Provide the (x, y) coordinate of the cell's center where the given text is located.  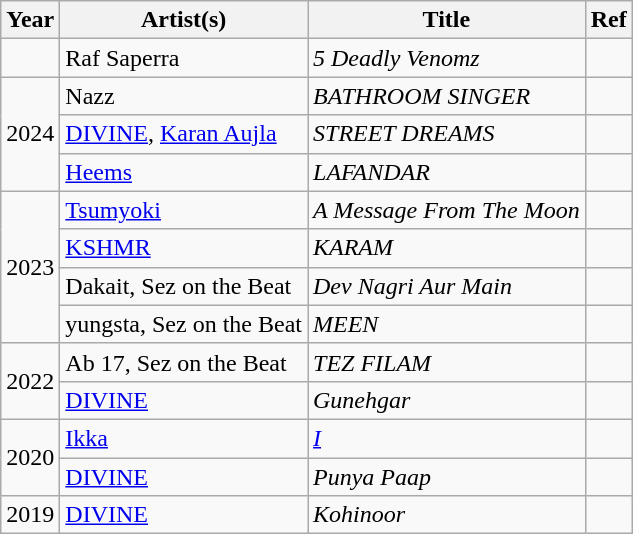
DIVINE, Karan Aujla (184, 134)
Ikka (184, 438)
Ref (608, 20)
KARAM (447, 248)
MEEN (447, 324)
2024 (30, 134)
I (447, 438)
TEZ FILAM (447, 362)
2023 (30, 267)
Raf Saperra (184, 58)
A Message From The Moon (447, 210)
STREET DREAMS (447, 134)
KSHMR (184, 248)
Tsumyoki (184, 210)
Dev Nagri Aur Main (447, 286)
2022 (30, 381)
Punya Paap (447, 477)
2019 (30, 515)
Ab 17, Sez on the Beat (184, 362)
Title (447, 20)
Dakait, Sez on the Beat (184, 286)
BATHROOM SINGER (447, 96)
Artist(s) (184, 20)
yungsta, Sez on the Beat (184, 324)
Heems (184, 172)
LAFANDAR (447, 172)
Gunehgar (447, 400)
Year (30, 20)
2020 (30, 457)
Kohinoor (447, 515)
Nazz (184, 96)
5 Deadly Venomz (447, 58)
